Return the [X, Y] coordinate for the center point of the cell that contains the specified text.  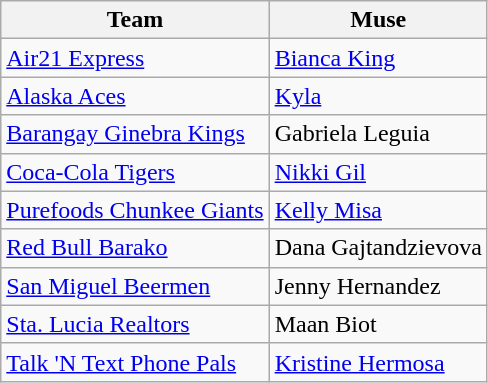
Sta. Lucia Realtors [135, 324]
San Miguel Beermen [135, 286]
Maan Biot [378, 324]
Talk 'N Text Phone Pals [135, 362]
Jenny Hernandez [378, 286]
Kyla [378, 96]
Gabriela Leguia [378, 134]
Dana Gajtandzievova [378, 248]
Alaska Aces [135, 96]
Muse [378, 20]
Coca-Cola Tigers [135, 172]
Purefoods Chunkee Giants [135, 210]
Team [135, 20]
Nikki Gil [378, 172]
Bianca King [378, 58]
Barangay Ginebra Kings [135, 134]
Red Bull Barako [135, 248]
Air21 Express [135, 58]
Kristine Hermosa [378, 362]
Kelly Misa [378, 210]
